Extract the [X, Y] coordinate from the center of the cell holding the provided text.  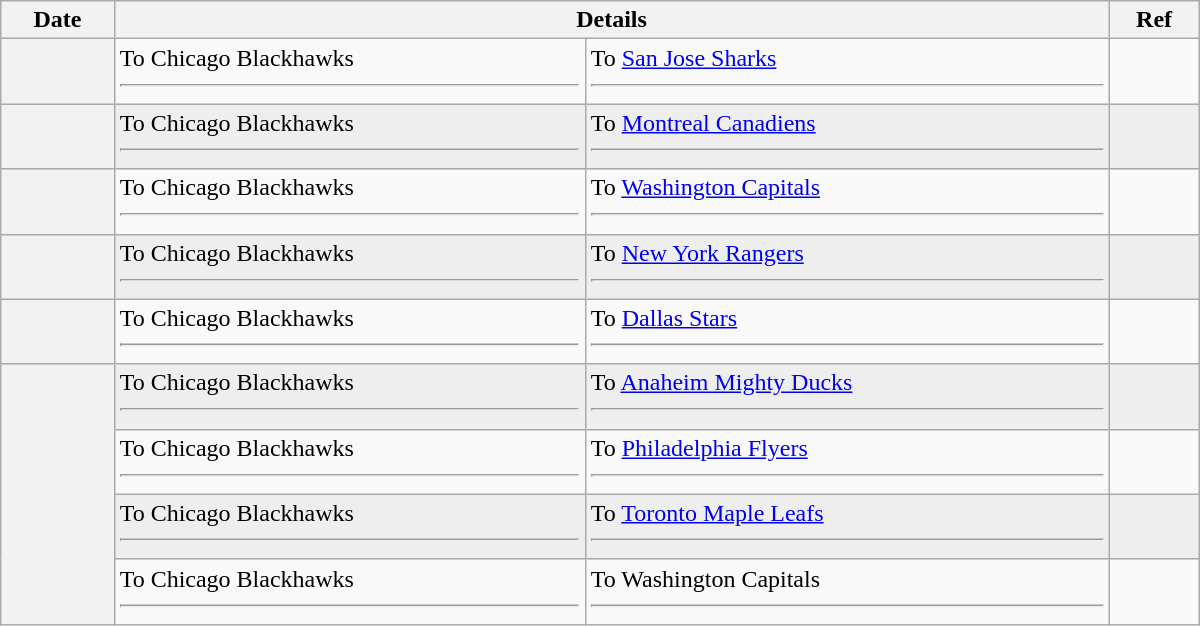
Details [612, 20]
Ref [1154, 20]
To Dallas Stars [847, 332]
To Toronto Maple Leafs [847, 526]
Date [58, 20]
To Anaheim Mighty Ducks [847, 396]
To Montreal Canadiens [847, 136]
To San Jose Sharks [847, 72]
To Philadelphia Flyers [847, 462]
To New York Rangers [847, 266]
